Capture the cell that displays the provided text and extract its (X, Y) central coordinate. 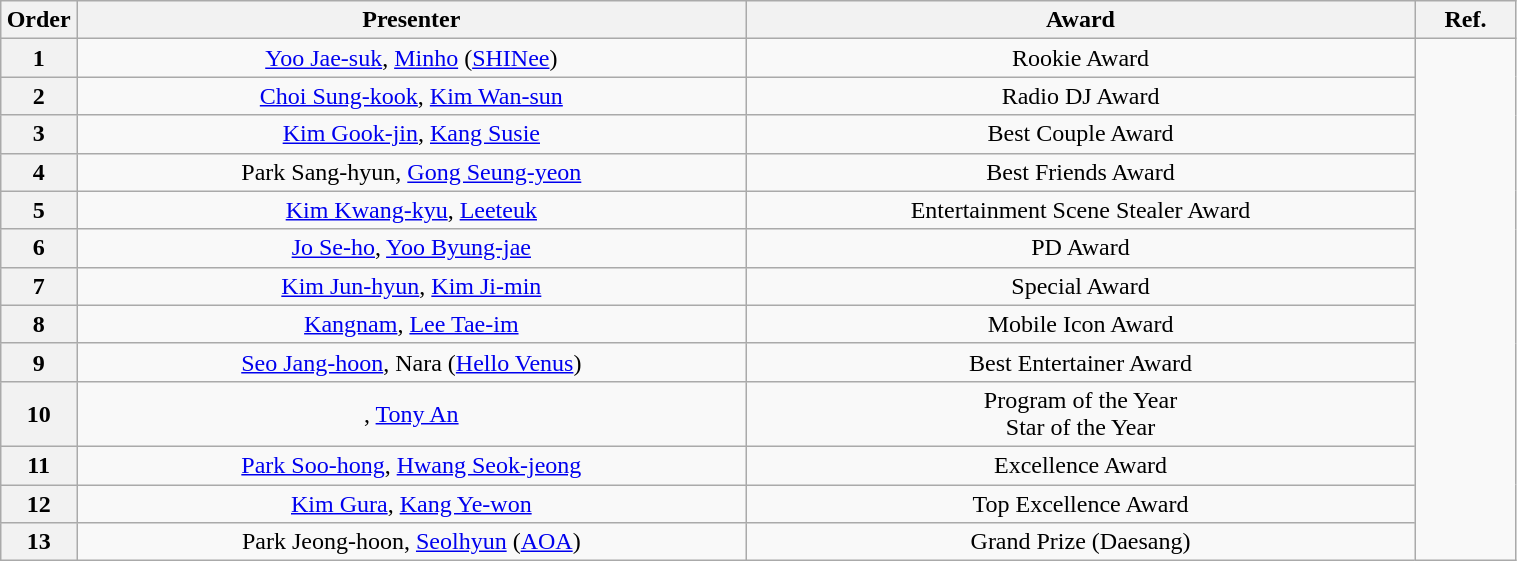
Rookie Award (1080, 58)
Best Couple Award (1080, 134)
Kim Jun-hyun, Kim Ji-min (411, 286)
Choi Sung-kook, Kim Wan-sun (411, 96)
4 (39, 172)
10 (39, 414)
3 (39, 134)
Seo Jang-hoon, Nara (Hello Venus) (411, 362)
2 (39, 96)
Kim Kwang-kyu, Leeteuk (411, 210)
Entertainment Scene Stealer Award (1080, 210)
Best Entertainer Award (1080, 362)
Top Excellence Award (1080, 503)
Kim Gook-jin, Kang Susie (411, 134)
PD Award (1080, 248)
Park Sang-hyun, Gong Seung-yeon (411, 172)
5 (39, 210)
Kangnam, Lee Tae-im (411, 324)
11 (39, 465)
1 (39, 58)
Best Friends Award (1080, 172)
Excellence Award (1080, 465)
Special Award (1080, 286)
Yoo Jae-suk, Minho (SHINee) (411, 58)
13 (39, 542)
, Tony An (411, 414)
Grand Prize (Daesang) (1080, 542)
12 (39, 503)
9 (39, 362)
Order (39, 20)
Park Jeong-hoon, Seolhyun (AOA) (411, 542)
Radio DJ Award (1080, 96)
Award (1080, 20)
6 (39, 248)
Mobile Icon Award (1080, 324)
Kim Gura, Kang Ye-won (411, 503)
Presenter (411, 20)
8 (39, 324)
7 (39, 286)
Ref. (1466, 20)
Park Soo-hong, Hwang Seok-jeong (411, 465)
Jo Se-ho, Yoo Byung-jae (411, 248)
Program of the YearStar of the Year (1080, 414)
